Identify which cell holds the provided text, then report its [x, y] central coordinate. 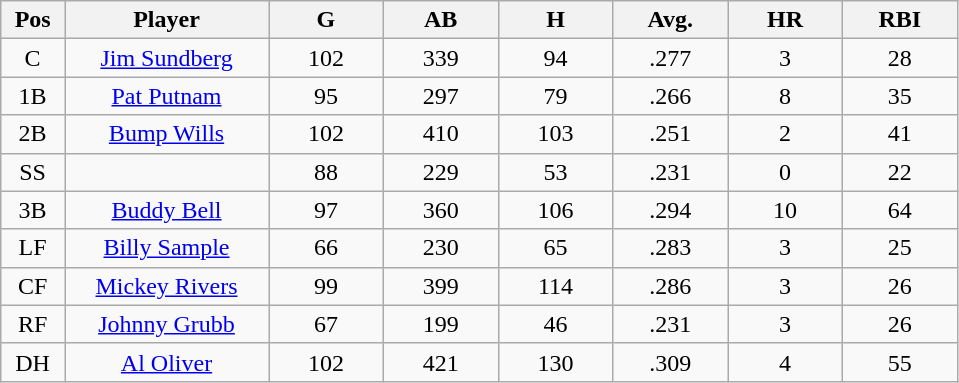
8 [786, 96]
C [33, 58]
.251 [670, 134]
99 [326, 286]
64 [900, 210]
.294 [670, 210]
Pos [33, 20]
130 [556, 362]
230 [440, 248]
399 [440, 286]
RBI [900, 20]
Avg. [670, 20]
97 [326, 210]
339 [440, 58]
2 [786, 134]
410 [440, 134]
55 [900, 362]
229 [440, 172]
G [326, 20]
103 [556, 134]
Player [166, 20]
SS [33, 172]
199 [440, 324]
Mickey Rivers [166, 286]
.266 [670, 96]
Al Oliver [166, 362]
67 [326, 324]
HR [786, 20]
AB [440, 20]
RF [33, 324]
CF [33, 286]
.283 [670, 248]
Johnny Grubb [166, 324]
53 [556, 172]
.286 [670, 286]
4 [786, 362]
94 [556, 58]
79 [556, 96]
360 [440, 210]
95 [326, 96]
1B [33, 96]
65 [556, 248]
28 [900, 58]
0 [786, 172]
2B [33, 134]
Billy Sample [166, 248]
3B [33, 210]
H [556, 20]
46 [556, 324]
.309 [670, 362]
106 [556, 210]
297 [440, 96]
10 [786, 210]
Buddy Bell [166, 210]
421 [440, 362]
88 [326, 172]
25 [900, 248]
41 [900, 134]
.277 [670, 58]
35 [900, 96]
Jim Sundberg [166, 58]
DH [33, 362]
Pat Putnam [166, 96]
114 [556, 286]
22 [900, 172]
Bump Wills [166, 134]
LF [33, 248]
66 [326, 248]
